Detect which cell encompasses the target text, then output its [x, y] center coordinate. 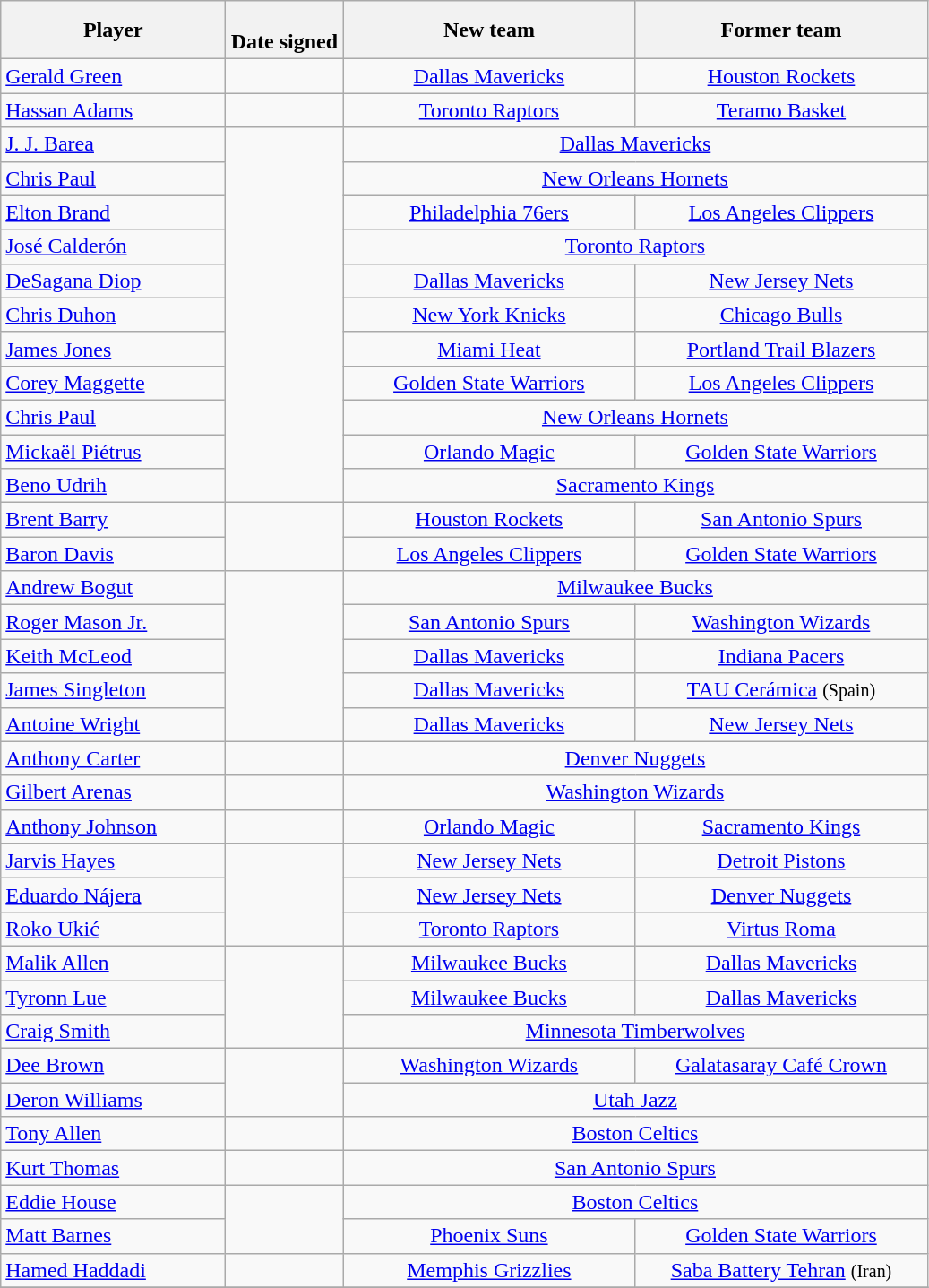
Date signed [285, 30]
New York Knicks [489, 315]
Utah Jazz [635, 1100]
Dee Brown [113, 1066]
Anthony Carter [113, 758]
Matt Barnes [113, 1236]
Chicago Bulls [781, 315]
Eddie House [113, 1202]
Eduardo Nájera [113, 895]
DeSagana Diop [113, 281]
Gilbert Arenas [113, 792]
Andrew Bogut [113, 588]
Player [113, 30]
Beno Udrih [113, 486]
Tyronn Lue [113, 998]
Craig Smith [113, 1032]
Antoine Wright [113, 724]
Minnesota Timberwolves [635, 1032]
Virtus Roma [781, 929]
Tony Allen [113, 1134]
Kurt Thomas [113, 1168]
Teramo Basket [781, 110]
Deron Williams [113, 1100]
Portland Trail Blazers [781, 349]
Brent Barry [113, 520]
James Jones [113, 349]
Roger Mason Jr. [113, 622]
Baron Davis [113, 554]
Malik Allen [113, 963]
Galatasaray Café Crown [781, 1066]
Anthony Johnson [113, 826]
José Calderón [113, 246]
Indiana Pacers [781, 656]
Saba Battery Tehran (Iran) [781, 1270]
Philadelphia 76ers [489, 212]
Chris Duhon [113, 315]
James Singleton [113, 690]
J. J. Barea [113, 144]
Keith McLeod [113, 656]
Mickaël Piétrus [113, 451]
Corey Maggette [113, 383]
Phoenix Suns [489, 1236]
Gerald Green [113, 76]
Memphis Grizzlies [489, 1270]
TAU Cerámica (Spain) [781, 690]
Detroit Pistons [781, 860]
Roko Ukić [113, 929]
Hamed Haddadi [113, 1270]
New team [489, 30]
Hassan Adams [113, 110]
Jarvis Hayes [113, 860]
Miami Heat [489, 349]
Former team [781, 30]
Elton Brand [113, 212]
